Scan for the cell matching the given text and deliver its [X, Y] coordinate at center. 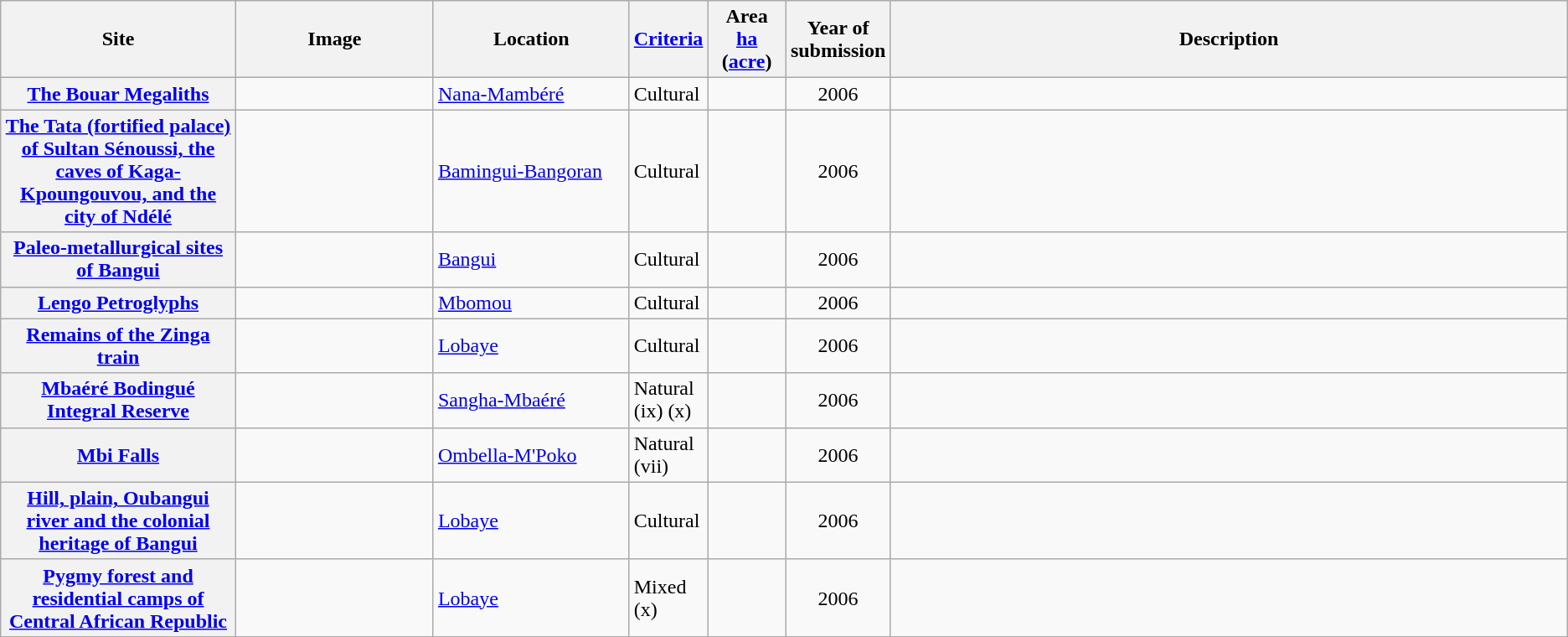
Natural (ix) (x) [668, 401]
Mbaéré Bodingué Integral Reserve [119, 401]
Bangui [531, 260]
Paleo-metallurgical sites of Bangui [119, 260]
Lengo Petroglyphs [119, 303]
Hill, plain, Oubangui river and the colonial heritage of Bangui [119, 520]
Ombella-M'Poko [531, 454]
Sangha-Mbaéré [531, 401]
Site [119, 39]
Pygmy forest and residential camps of Central African Republic [119, 598]
Year of submission [838, 39]
Remains of the Zinga train [119, 345]
Nana-Mambéré [531, 94]
Mixed (x) [668, 598]
The Tata (fortified palace) of Sultan Sénoussi, the caves of Kaga-Kpoungouvou, and the city of Ndélé [119, 171]
Description [1229, 39]
Location [531, 39]
The Bouar Megaliths [119, 94]
Mbi Falls [119, 454]
Bamingui-Bangoran [531, 171]
Natural (vii) [668, 454]
Criteria [668, 39]
Areaha (acre) [747, 39]
Mbomou [531, 303]
Image [334, 39]
